Scan for the cell matching the given text and deliver its [X, Y] coordinate at center. 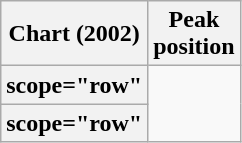
Peakposition [194, 34]
Chart (2002) [74, 34]
